Search for the cell housing the specified text and yield its (X, Y) center coordinate. 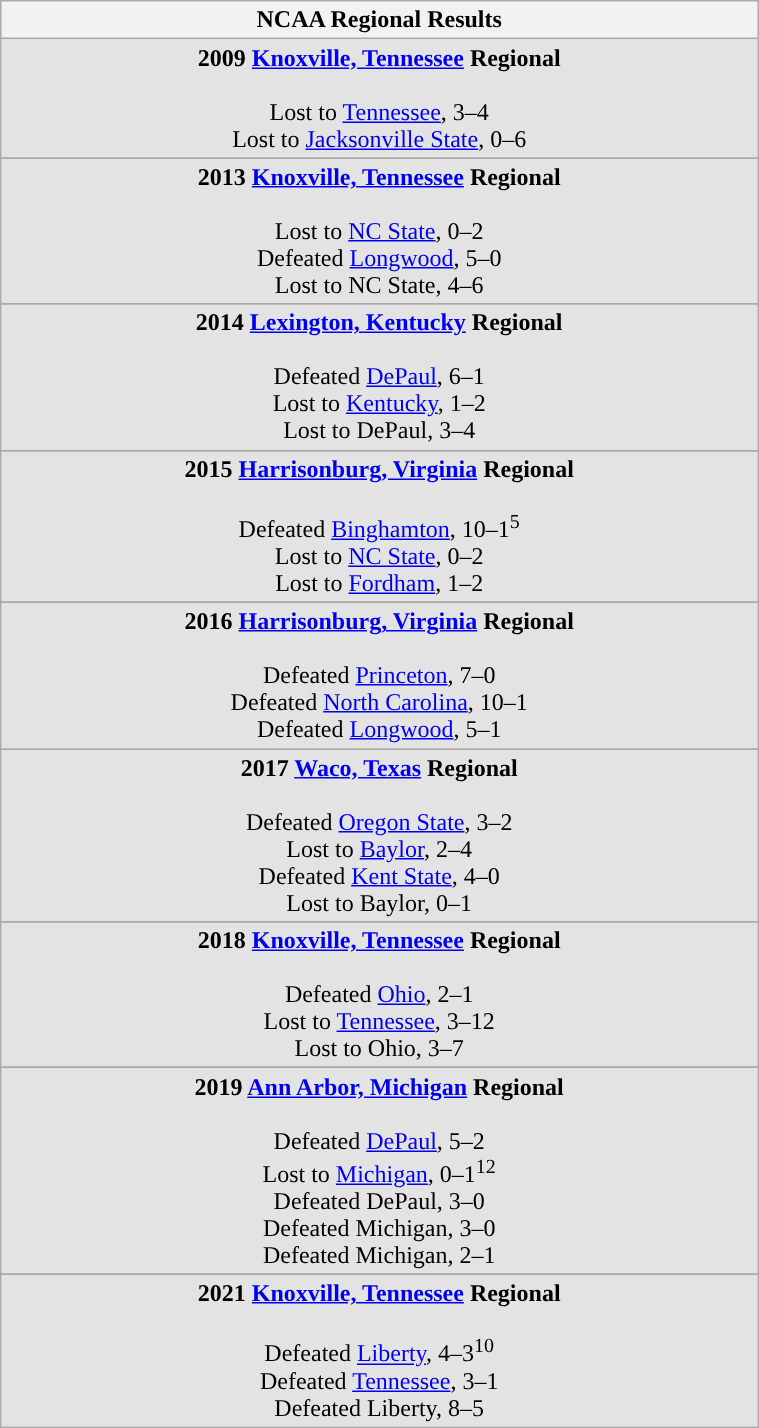
2013 Knoxville, Tennessee RegionalLost to NC State, 0–2 Defeated Longwood, 5–0 Lost to NC State, 4–6 (380, 231)
2019 Ann Arbor, Michigan RegionalDefeated DePaul, 5–2 Lost to Michigan, 0–112 Defeated DePaul, 3–0 Defeated Michigan, 3–0 Defeated Michigan, 2–1 (380, 1172)
2017 Waco, Texas RegionalDefeated Oregon State, 3–2 Lost to Baylor, 2–4 Defeated Kent State, 4–0 Lost to Baylor, 0–1 (380, 836)
2009 Knoxville, Tennessee RegionalLost to Tennessee, 3–4 Lost to Jacksonville State, 0–6 (380, 98)
2018 Knoxville, Tennessee RegionalDefeated Ohio, 2–1 Lost to Tennessee, 3–12 Lost to Ohio, 3–7 (380, 995)
2014 Lexington, Kentucky RegionalDefeated DePaul, 6–1 Lost to Kentucky, 1–2 Lost to DePaul, 3–4 (380, 377)
2021 Knoxville, Tennessee RegionalDefeated Liberty, 4–310 Defeated Tennessee, 3–1 Defeated Liberty, 8–5 (380, 1350)
2016 Harrisonburg, Virginia RegionalDefeated Princeton, 7–0 Defeated North Carolina, 10–1 Defeated Longwood, 5–1 (380, 676)
2015 Harrisonburg, Virginia RegionalDefeated Binghamton, 10–15 Lost to NC State, 0–2 Lost to Fordham, 1–2 (380, 526)
NCAA Regional Results (380, 20)
